Return the [x, y] coordinate for the center point of the cell that contains the specified text.  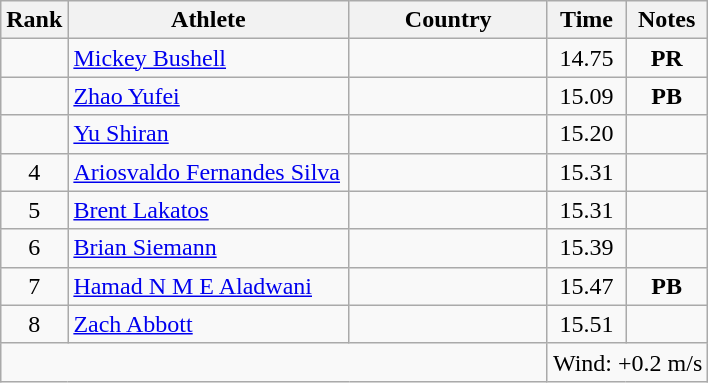
15.20 [586, 134]
Mickey Bushell [208, 58]
Rank [34, 20]
15.51 [586, 324]
Brent Lakatos [208, 210]
Ariosvaldo Fernandes Silva [208, 172]
Brian Siemann [208, 248]
Athlete [208, 20]
8 [34, 324]
Country [448, 20]
Yu Shiran [208, 134]
15.09 [586, 96]
Wind: +0.2 m/s [627, 362]
Hamad N M E Aladwani [208, 286]
Time [586, 20]
15.39 [586, 248]
5 [34, 210]
14.75 [586, 58]
Zhao Yufei [208, 96]
4 [34, 172]
PR [667, 58]
6 [34, 248]
7 [34, 286]
Notes [667, 20]
15.47 [586, 286]
Zach Abbott [208, 324]
